Output the (X, Y) coordinate of the center of the cell containing the given text.  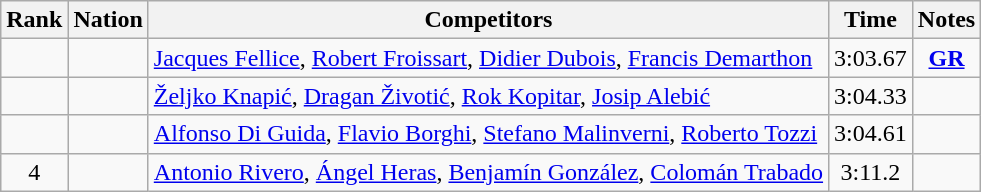
3:04.33 (871, 96)
Alfonso Di Guida, Flavio Borghi, Stefano Malinverni, Roberto Tozzi (488, 134)
GR (946, 58)
Competitors (488, 20)
Rank (34, 20)
Antonio Rivero, Ángel Heras, Benjamín González, Colomán Trabado (488, 172)
Time (871, 20)
3:11.2 (871, 172)
3:04.61 (871, 134)
3:03.67 (871, 58)
Nation (108, 20)
Notes (946, 20)
4 (34, 172)
Jacques Fellice, Robert Froissart, Didier Dubois, Francis Demarthon (488, 58)
Željko Knapić, Dragan Životić, Rok Kopitar, Josip Alebić (488, 96)
